Identify which cell holds the provided text, then report its [x, y] central coordinate. 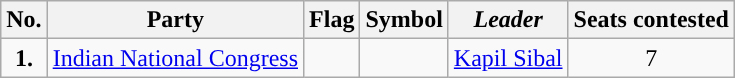
7 [651, 58]
Seats contested [651, 20]
Flag [332, 20]
No. [24, 20]
Symbol [404, 20]
Kapil Sibal [508, 58]
1. [24, 58]
Indian National Congress [175, 58]
Leader [508, 20]
Party [175, 20]
